Provide the [x, y] coordinate of the cell's center where the given text is located.  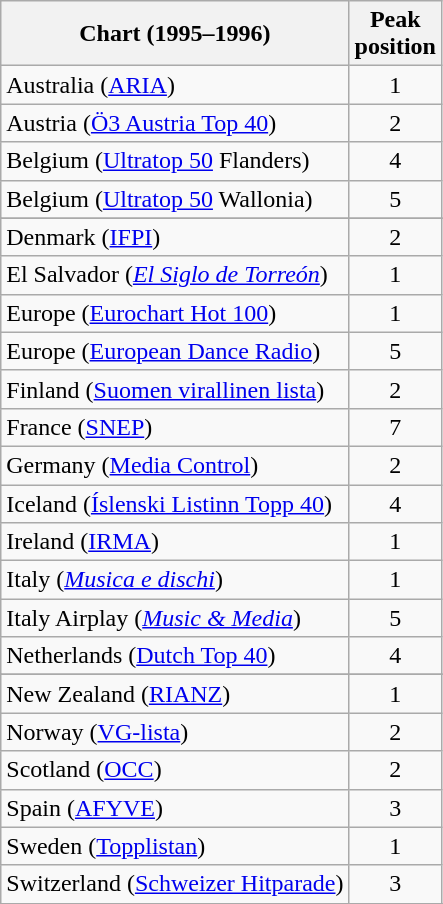
Spain (AFYVE) [175, 808]
Austria (Ö3 Austria Top 40) [175, 123]
Chart (1995–1996) [175, 34]
Norway (VG-lista) [175, 732]
7 [395, 427]
Europe (European Dance Radio) [175, 351]
France (SNEP) [175, 427]
El Salvador (El Siglo de Torreón) [175, 275]
Germany (Media Control) [175, 465]
New Zealand (RIANZ) [175, 694]
Sweden (Topplistan) [175, 846]
Switzerland (Schweizer Hitparade) [175, 884]
Netherlands (Dutch Top 40) [175, 656]
Denmark (IFPI) [175, 237]
Italy Airplay (Music & Media) [175, 618]
Italy (Musica e dischi) [175, 580]
Peakposition [395, 34]
Belgium (Ultratop 50 Wallonia) [175, 199]
Ireland (IRMA) [175, 542]
Finland (Suomen virallinen lista) [175, 389]
Australia (ARIA) [175, 85]
Scotland (OCC) [175, 770]
Europe (Eurochart Hot 100) [175, 313]
Belgium (Ultratop 50 Flanders) [175, 161]
Iceland (Íslenski Listinn Topp 40) [175, 503]
